Return [X, Y] of the center of cell containing provided text 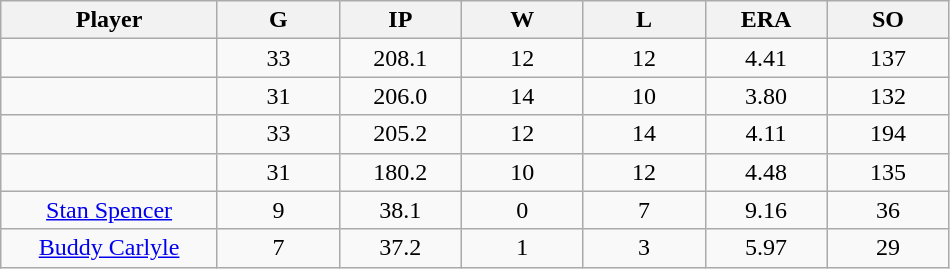
132 [888, 96]
3.80 [766, 96]
Player [110, 20]
206.0 [400, 96]
5.97 [766, 248]
G [278, 20]
194 [888, 134]
29 [888, 248]
Stan Spencer [110, 210]
W [522, 20]
135 [888, 172]
4.11 [766, 134]
9.16 [766, 210]
IP [400, 20]
9 [278, 210]
0 [522, 210]
L [644, 20]
137 [888, 58]
SO [888, 20]
205.2 [400, 134]
208.1 [400, 58]
ERA [766, 20]
Buddy Carlyle [110, 248]
3 [644, 248]
1 [522, 248]
4.48 [766, 172]
37.2 [400, 248]
180.2 [400, 172]
38.1 [400, 210]
4.41 [766, 58]
36 [888, 210]
